For the text-containing cell, return its midpoint in [X, Y] coordinate format. 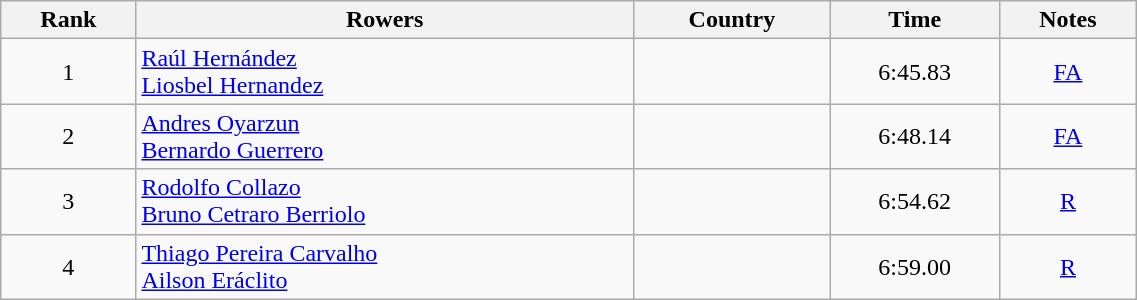
1 [68, 72]
6:59.00 [914, 266]
3 [68, 202]
Rank [68, 20]
Andres OyarzunBernardo Guerrero [385, 136]
Time [914, 20]
6:54.62 [914, 202]
4 [68, 266]
6:45.83 [914, 72]
Thiago Pereira CarvalhoAilson Eráclito [385, 266]
Raúl HernándezLiosbel Hernandez [385, 72]
Country [732, 20]
Rodolfo CollazoBruno Cetraro Berriolo [385, 202]
Rowers [385, 20]
2 [68, 136]
6:48.14 [914, 136]
Notes [1068, 20]
